Capture the cell that displays the provided text and extract its [x, y] central coordinate. 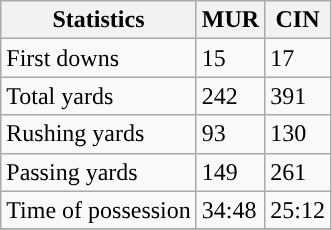
34:48 [230, 210]
93 [230, 134]
242 [230, 96]
MUR [230, 20]
Rushing yards [99, 134]
First downs [99, 58]
391 [298, 96]
Statistics [99, 20]
261 [298, 172]
25:12 [298, 210]
149 [230, 172]
17 [298, 58]
Total yards [99, 96]
CIN [298, 20]
130 [298, 134]
Time of possession [99, 210]
Passing yards [99, 172]
15 [230, 58]
